Identify which cell holds the provided text, then report its (X, Y) central coordinate. 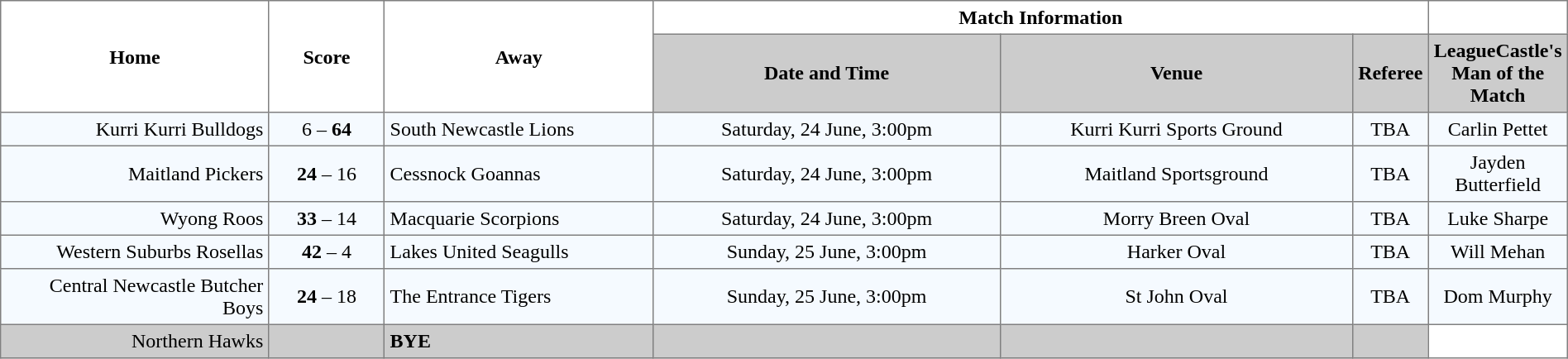
Western Suburbs Rosellas (135, 251)
6 – 64 (327, 129)
Maitland Pickers (135, 174)
BYE (519, 341)
Lakes United Seagulls (519, 251)
Venue (1177, 73)
33 – 14 (327, 218)
Harker Oval (1177, 251)
Wyong Roos (135, 218)
Match Information (1041, 17)
Kurri Kurri Bulldogs (135, 129)
Will Mehan (1498, 251)
Referee (1390, 73)
24 – 16 (327, 174)
Cessnock Goannas (519, 174)
Score (327, 56)
Central Newcastle Butcher Boys (135, 297)
42 – 4 (327, 251)
St John Oval (1177, 297)
Date and Time (827, 73)
LeagueCastle's Man of the Match (1498, 73)
The Entrance Tigers (519, 297)
Maitland Sportsground (1177, 174)
Kurri Kurri Sports Ground (1177, 129)
Carlin Pettet (1498, 129)
Northern Hawks (135, 341)
Morry Breen Oval (1177, 218)
Macquarie Scorpions (519, 218)
Dom Murphy (1498, 297)
Home (135, 56)
South Newcastle Lions (519, 129)
Luke Sharpe (1498, 218)
Jayden Butterfield (1498, 174)
24 – 18 (327, 297)
Away (519, 56)
